Scan for the cell matching the given text and deliver its (X, Y) coordinate at center. 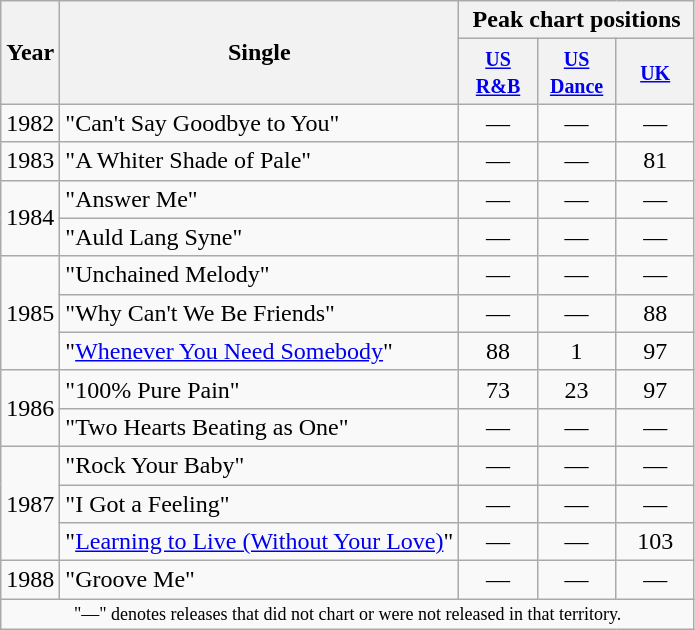
23 (576, 389)
"A Whiter Shade of Pale" (260, 161)
"Answer Me" (260, 199)
"Rock Your Baby" (260, 465)
1987 (30, 503)
Peak chart positions (577, 20)
US Dance (576, 72)
"100% Pure Pain" (260, 389)
1988 (30, 580)
"—" denotes releases that did not chart or were not released in that territory. (348, 614)
"Groove Me" (260, 580)
1985 (30, 313)
1986 (30, 408)
UK (656, 72)
US R&B (498, 72)
73 (498, 389)
103 (656, 542)
"Two Hearts Beating as One" (260, 427)
"Unchained Melody" (260, 275)
Single (260, 52)
"Auld Lang Syne" (260, 237)
81 (656, 161)
1984 (30, 218)
1982 (30, 123)
"Whenever You Need Somebody" (260, 351)
1983 (30, 161)
1 (576, 351)
Year (30, 52)
"Can't Say Goodbye to You" (260, 123)
"Learning to Live (Without Your Love)" (260, 542)
"I Got a Feeling" (260, 503)
"Why Can't We Be Friends" (260, 313)
